Determine the [x, y] coordinate at the center of the cell enclosing the given text.  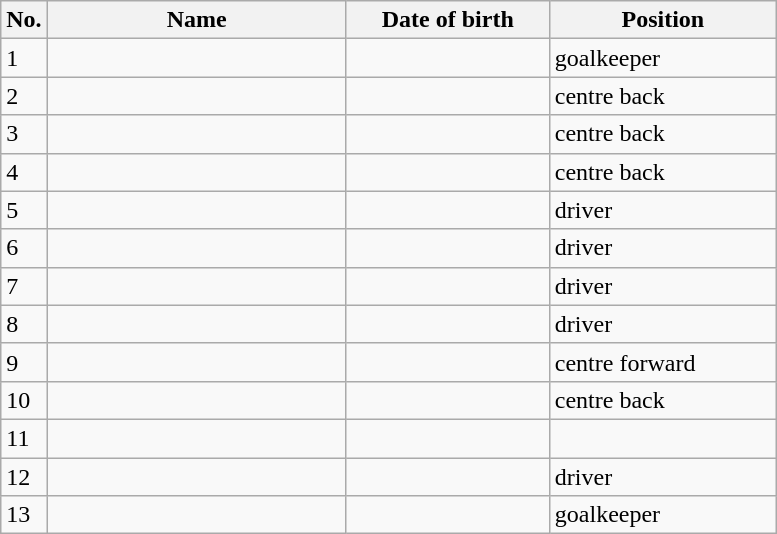
12 [24, 477]
No. [24, 20]
3 [24, 134]
11 [24, 438]
4 [24, 172]
Position [662, 20]
2 [24, 96]
7 [24, 286]
10 [24, 400]
Name [196, 20]
Date of birth [448, 20]
5 [24, 210]
6 [24, 248]
9 [24, 362]
13 [24, 515]
centre forward [662, 362]
8 [24, 324]
1 [24, 58]
